From the cell containing the given text, extract its center point as [X, Y] coordinate. 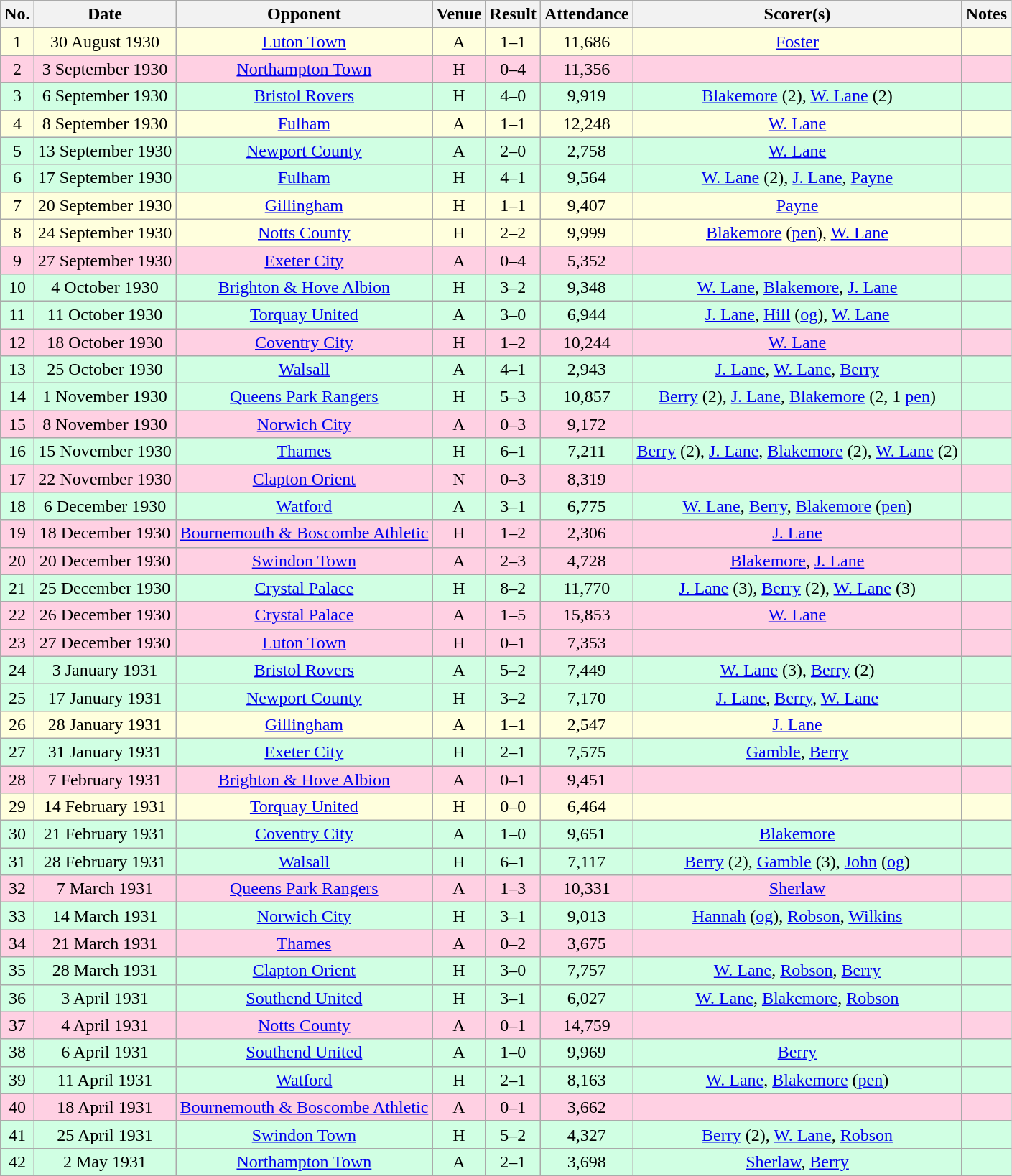
13 September 1930 [105, 151]
2,758 [586, 151]
14 March 1931 [105, 916]
6,775 [586, 506]
40 [17, 1107]
2–2 [513, 233]
12 [17, 342]
30 [17, 834]
18 December 1930 [105, 533]
Date [105, 14]
Venue [459, 14]
2 May 1931 [105, 1162]
2,306 [586, 533]
Opponent [305, 14]
J. Lane, W. Lane, Berry [797, 370]
Sherlaw [797, 889]
9,451 [586, 779]
37 [17, 1025]
Berry (2), W. Lane, Robson [797, 1134]
7,170 [586, 697]
4,327 [586, 1134]
27 December 1930 [105, 643]
21 February 1931 [105, 834]
2–0 [513, 151]
4 [17, 123]
32 [17, 889]
15 November 1930 [105, 452]
Blakemore (2), W. Lane (2) [797, 96]
7,575 [586, 752]
9,969 [586, 1053]
6 April 1931 [105, 1053]
9,172 [586, 424]
29 [17, 807]
28 [17, 779]
11 October 1930 [105, 314]
7,117 [586, 862]
3 April 1931 [105, 998]
7,353 [586, 643]
0–2 [513, 943]
33 [17, 916]
28 February 1931 [105, 862]
21 [17, 588]
14 [17, 397]
Result [513, 14]
N [459, 479]
18 October 1930 [105, 342]
9,999 [586, 233]
J. Lane, Hill (og), W. Lane [797, 314]
6 December 1930 [105, 506]
24 September 1930 [105, 233]
1 [17, 42]
3 January 1931 [105, 670]
31 [17, 862]
25 December 1930 [105, 588]
Notes [986, 14]
8 September 1930 [105, 123]
Sherlaw, Berry [797, 1162]
18 April 1931 [105, 1107]
8,163 [586, 1080]
11 [17, 314]
7 February 1931 [105, 779]
7 [17, 205]
3,675 [586, 943]
11,686 [586, 42]
10 [17, 287]
8 November 1930 [105, 424]
19 [17, 533]
Attendance [586, 14]
17 [17, 479]
20 December 1930 [105, 561]
0–0 [513, 807]
6,944 [586, 314]
28 March 1931 [105, 971]
23 [17, 643]
42 [17, 1162]
10,244 [586, 342]
11,356 [586, 69]
6 [17, 178]
7,211 [586, 452]
Hannah (og), Robson, Wilkins [797, 916]
9,919 [586, 96]
2 [17, 69]
W. Lane (3), Berry (2) [797, 670]
5–3 [513, 397]
18 [17, 506]
35 [17, 971]
9,013 [586, 916]
8,319 [586, 479]
12,248 [586, 123]
6,027 [586, 998]
Payne [797, 205]
W. Lane, Blakemore (pen) [797, 1080]
14,759 [586, 1025]
5,352 [586, 260]
27 September 1930 [105, 260]
11,770 [586, 588]
5 [17, 151]
9,348 [586, 287]
25 April 1931 [105, 1134]
15,853 [586, 615]
25 [17, 697]
9 [17, 260]
22 [17, 615]
Berry [797, 1053]
31 January 1931 [105, 752]
Scorer(s) [797, 14]
41 [17, 1134]
1 November 1930 [105, 397]
14 February 1931 [105, 807]
6,464 [586, 807]
2,547 [586, 724]
Blakemore, J. Lane [797, 561]
3,662 [586, 1107]
20 September 1930 [105, 205]
J. Lane, Berry, W. Lane [797, 697]
J. Lane (3), Berry (2), W. Lane (3) [797, 588]
36 [17, 998]
39 [17, 1080]
8–2 [513, 588]
26 [17, 724]
4,728 [586, 561]
7,449 [586, 670]
9,407 [586, 205]
3,698 [586, 1162]
Blakemore (pen), W. Lane [797, 233]
No. [17, 14]
3 [17, 96]
17 September 1930 [105, 178]
1–3 [513, 889]
Foster [797, 42]
30 August 1930 [105, 42]
16 [17, 452]
Berry (2), Gamble (3), John (og) [797, 862]
7 March 1931 [105, 889]
26 December 1930 [105, 615]
Gamble, Berry [797, 752]
10,331 [586, 889]
W. Lane, Berry, Blakemore (pen) [797, 506]
8 [17, 233]
13 [17, 370]
22 November 1930 [105, 479]
24 [17, 670]
2–3 [513, 561]
34 [17, 943]
9,651 [586, 834]
21 March 1931 [105, 943]
11 April 1931 [105, 1080]
4 October 1930 [105, 287]
17 January 1931 [105, 697]
W. Lane, Robson, Berry [797, 971]
9,564 [586, 178]
W. Lane (2), J. Lane, Payne [797, 178]
4 April 1931 [105, 1025]
28 January 1931 [105, 724]
Berry (2), J. Lane, Blakemore (2), W. Lane (2) [797, 452]
27 [17, 752]
4–0 [513, 96]
3 September 1930 [105, 69]
7,757 [586, 971]
38 [17, 1053]
20 [17, 561]
10,857 [586, 397]
15 [17, 424]
W. Lane, Blakemore, J. Lane [797, 287]
6 September 1930 [105, 96]
1–5 [513, 615]
W. Lane, Blakemore, Robson [797, 998]
Berry (2), J. Lane, Blakemore (2, 1 pen) [797, 397]
25 October 1930 [105, 370]
2,943 [586, 370]
Blakemore [797, 834]
